Search for the cell housing the specified text and yield its [x, y] center coordinate. 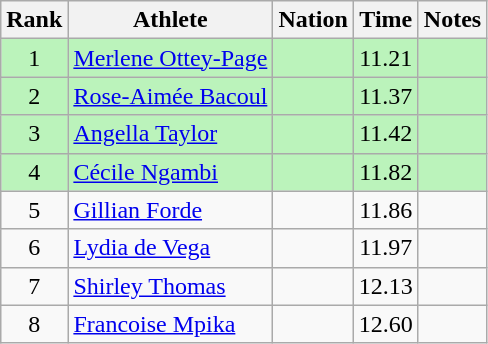
11.86 [386, 210]
11.97 [386, 248]
11.82 [386, 172]
Angella Taylor [170, 134]
7 [34, 286]
Cécile Ngambi [170, 172]
12.13 [386, 286]
Shirley Thomas [170, 286]
4 [34, 172]
Merlene Ottey-Page [170, 58]
Rank [34, 20]
3 [34, 134]
Francoise Mpika [170, 324]
Gillian Forde [170, 210]
Athlete [170, 20]
Notes [452, 20]
1 [34, 58]
6 [34, 248]
5 [34, 210]
11.21 [386, 58]
Rose-Aimée Bacoul [170, 96]
Time [386, 20]
8 [34, 324]
Lydia de Vega [170, 248]
2 [34, 96]
11.42 [386, 134]
11.37 [386, 96]
12.60 [386, 324]
Nation [313, 20]
